Pinpoint the cell where the given text exists, returning its (X, Y) midpoint coordinate. 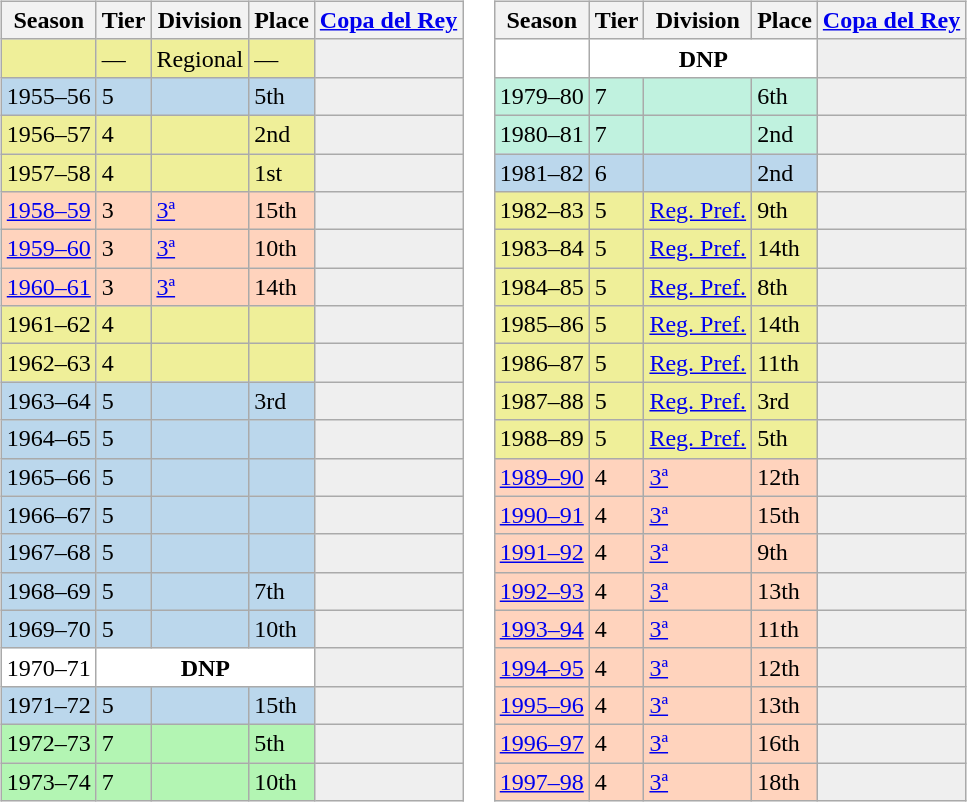
1971–72 (48, 705)
1965–66 (48, 477)
1966–67 (48, 515)
1991–92 (542, 553)
1990–91 (542, 515)
1972–73 (48, 743)
1982–83 (542, 211)
1984–85 (542, 287)
1994–95 (542, 667)
1958–59 (48, 211)
1989–90 (542, 477)
1993–94 (542, 629)
1996–97 (542, 743)
1992–93 (542, 591)
1967–68 (48, 553)
1986–87 (542, 363)
1st (282, 173)
1995–96 (542, 705)
1969–70 (48, 629)
1983–84 (542, 249)
6th (785, 96)
7th (282, 591)
1961–62 (48, 325)
8th (785, 287)
1959–60 (48, 249)
1981–82 (542, 173)
1960–61 (48, 287)
1962–63 (48, 363)
1968–69 (48, 591)
1987–88 (542, 401)
1979–80 (542, 96)
1980–81 (542, 134)
16th (785, 743)
1956–57 (48, 134)
1985–86 (542, 325)
1988–89 (542, 439)
1997–98 (542, 781)
1955–56 (48, 96)
1957–58 (48, 173)
6 (616, 173)
1963–64 (48, 401)
1964–65 (48, 439)
1970–71 (48, 667)
1973–74 (48, 781)
18th (785, 781)
Regional (200, 58)
